Identify which cell holds the provided text, then report its (X, Y) central coordinate. 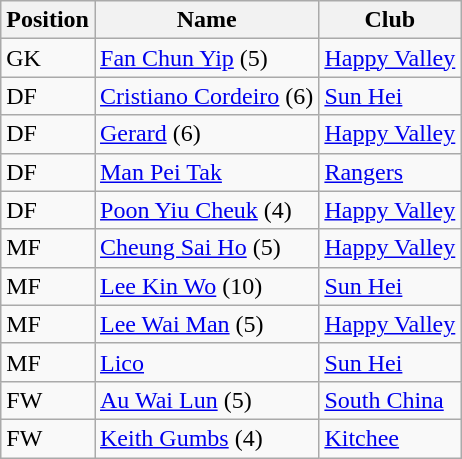
Position (48, 20)
South China (390, 400)
Club (390, 20)
Gerard (6) (206, 134)
Lico (206, 362)
Fan Chun Yip (5) (206, 58)
Poon Yiu Cheuk (4) (206, 210)
Name (206, 20)
Cheung Sai Ho (5) (206, 248)
Au Wai Lun (5) (206, 400)
Lee Wai Man (5) (206, 324)
Man Pei Tak (206, 172)
Keith Gumbs (4) (206, 438)
Lee Kin Wo (10) (206, 286)
Kitchee (390, 438)
Cristiano Cordeiro (6) (206, 96)
Rangers (390, 172)
GK (48, 58)
